Pinpoint the cell where the given text exists, returning its (x, y) midpoint coordinate. 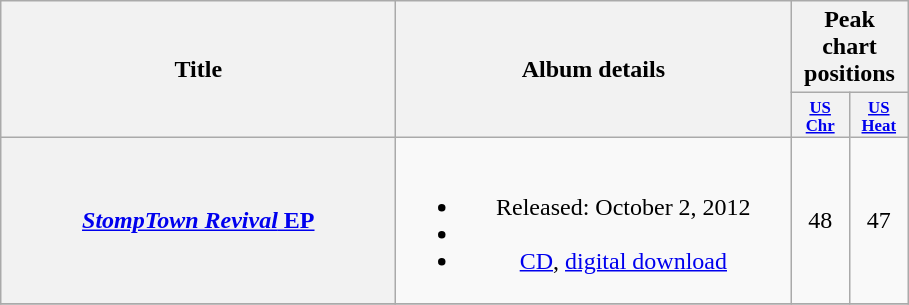
Peak chart positions (850, 47)
USHeat (878, 115)
47 (878, 220)
Album details (594, 69)
48 (820, 220)
StompTown Revival EP (198, 220)
Title (198, 69)
Released: October 2, 2012CD, digital download (594, 220)
USChr (820, 115)
